Determine the (X, Y) coordinate at the center of the cell enclosing the given text.  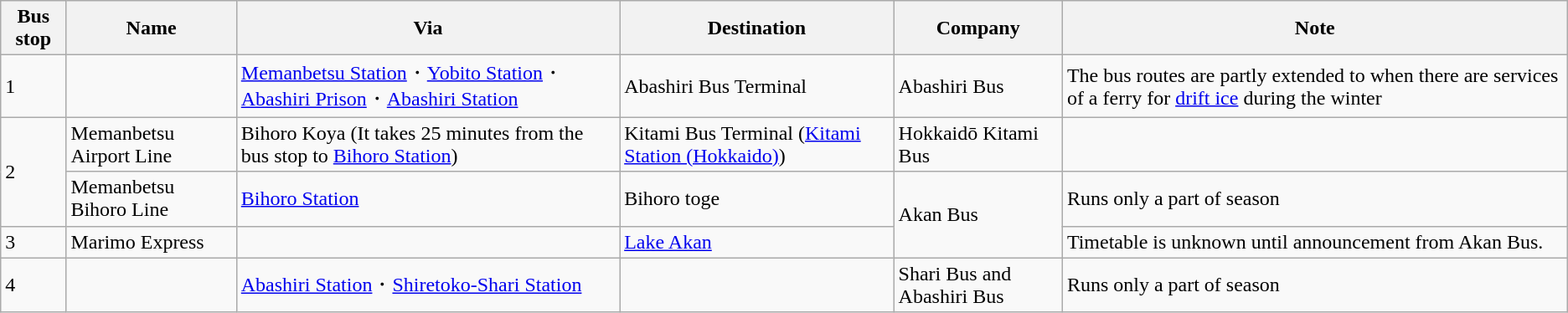
Bihoro toge (757, 199)
Akan Bus (978, 214)
Bus stop (34, 28)
Lake Akan (757, 242)
Memanbetsu Airport Line (151, 144)
Company (978, 28)
Destination (757, 28)
Abashiri Station・Shiretoko-Shari Station (427, 285)
Abashiri Bus Terminal (757, 86)
4 (34, 285)
Abashiri Bus (978, 86)
Marimo Express (151, 242)
Bihoro Koya (It takes 25 minutes from the bus stop to Bihoro Station) (427, 144)
Shari Bus and Abashiri Bus (978, 285)
3 (34, 242)
Memanbetsu Bihoro Line (151, 199)
The bus routes are partly extended to when there are services of a ferry for drift ice during the winter (1315, 86)
Name (151, 28)
2 (34, 172)
Bihoro Station (427, 199)
Timetable is unknown until announcement from Akan Bus. (1315, 242)
Hokkaidō Kitami Bus (978, 144)
Memanbetsu Station・Yobito Station・Abashiri Prison・Abashiri Station (427, 86)
1 (34, 86)
Kitami Bus Terminal (Kitami Station (Hokkaido)) (757, 144)
Via (427, 28)
Note (1315, 28)
